Pinpoint the cell where the given text exists, returning its [X, Y] midpoint coordinate. 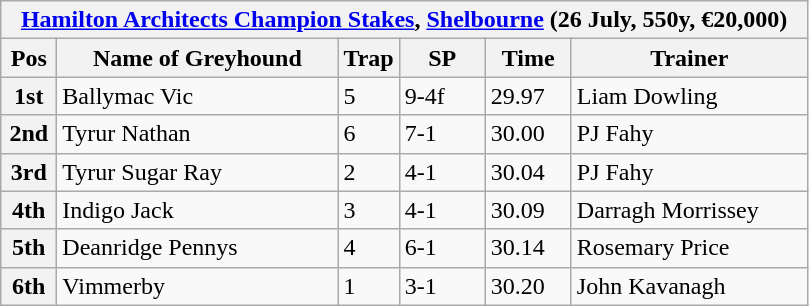
30.09 [528, 210]
Name of Greyhound [198, 58]
30.20 [528, 286]
5th [29, 248]
30.14 [528, 248]
Darragh Morrissey [689, 210]
Indigo Jack [198, 210]
Vimmerby [198, 286]
John Kavanagh [689, 286]
7-1 [442, 134]
6th [29, 286]
1 [368, 286]
Deanridge Pennys [198, 248]
Liam Dowling [689, 96]
Pos [29, 58]
Time [528, 58]
Tyrur Nathan [198, 134]
2 [368, 172]
Rosemary Price [689, 248]
4th [29, 210]
Tyrur Sugar Ray [198, 172]
29.97 [528, 96]
9-4f [442, 96]
3rd [29, 172]
2nd [29, 134]
Hamilton Architects Champion Stakes, Shelbourne (26 July, 550y, €20,000) [404, 20]
Trainer [689, 58]
30.00 [528, 134]
SP [442, 58]
1st [29, 96]
3 [368, 210]
5 [368, 96]
Ballymac Vic [198, 96]
30.04 [528, 172]
6-1 [442, 248]
6 [368, 134]
3-1 [442, 286]
4 [368, 248]
Trap [368, 58]
